From the cell containing the given text, extract its center point as [x, y] coordinate. 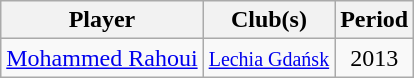
Player [102, 20]
Mohammed Rahoui [102, 58]
Club(s) [269, 20]
2013 [374, 58]
Lechia Gdańsk [269, 58]
Period [374, 20]
